Provide the (x, y) coordinate of the cell's center where the given text is located.  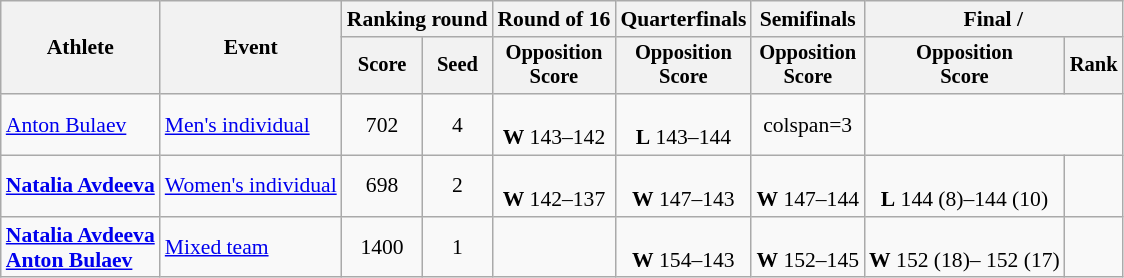
Quarterfinals (683, 19)
Athlete (80, 48)
L 143–144 (683, 124)
W 147–143 (683, 186)
1 (457, 248)
W 142–137 (554, 186)
W 147–144 (808, 186)
Semifinals (808, 19)
Ranking round (418, 19)
2 (457, 186)
W 143–142 (554, 124)
W 152 (18)– 152 (17) (964, 248)
Score (382, 66)
W 152–145 (808, 248)
Event (251, 48)
W 154–143 (683, 248)
Natalia AvdeevaAnton Bulaev (80, 248)
Final / (993, 19)
colspan=3 (808, 124)
Anton Bulaev (80, 124)
L 144 (8)–144 (10) (964, 186)
702 (382, 124)
Mixed team (251, 248)
4 (457, 124)
1400 (382, 248)
Women's individual (251, 186)
698 (382, 186)
Seed (457, 66)
Rank (1094, 66)
Men's individual (251, 124)
Round of 16 (554, 19)
Natalia Avdeeva (80, 186)
